Detect which cell encompasses the target text, then output its (x, y) center coordinate. 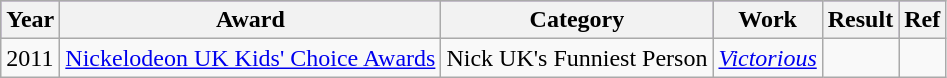
2011 (30, 58)
Award (250, 20)
Work (768, 20)
Victorious (768, 58)
Ref (922, 20)
Nickelodeon UK Kids' Choice Awards (250, 58)
Result (860, 20)
Year (30, 20)
Nick UK's Funniest Person (577, 58)
Category (577, 20)
